Capture the cell that displays the provided text and extract its [X, Y] central coordinate. 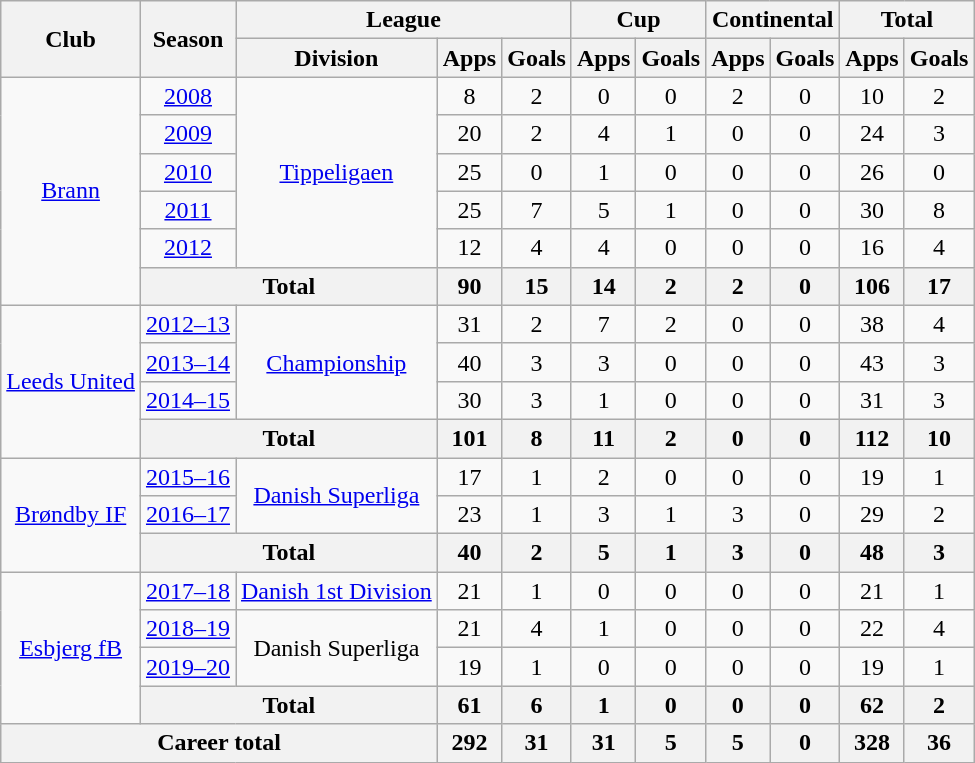
Career total [219, 743]
2015–16 [188, 477]
24 [872, 134]
48 [872, 553]
Championship [337, 362]
292 [469, 743]
38 [872, 324]
2010 [188, 172]
61 [469, 705]
23 [469, 515]
Tippeligaen [337, 172]
Cup [638, 20]
101 [469, 438]
36 [939, 743]
2018–19 [188, 629]
6 [537, 705]
29 [872, 515]
22 [872, 629]
2013–14 [188, 362]
328 [872, 743]
16 [872, 248]
Continental [773, 20]
43 [872, 362]
15 [537, 286]
2014–15 [188, 400]
2019–20 [188, 667]
Esbjerg fB [71, 648]
12 [469, 248]
20 [469, 134]
League [404, 20]
2016–17 [188, 515]
11 [603, 438]
Leeds United [71, 381]
Brøndby IF [71, 515]
2011 [188, 210]
Season [188, 39]
2012–13 [188, 324]
14 [603, 286]
62 [872, 705]
2009 [188, 134]
2012 [188, 248]
90 [469, 286]
Brann [71, 191]
106 [872, 286]
112 [872, 438]
Club [71, 39]
26 [872, 172]
2017–18 [188, 591]
Division [337, 58]
Danish 1st Division [337, 591]
2008 [188, 96]
